Detect which cell encompasses the target text, then output its (X, Y) center coordinate. 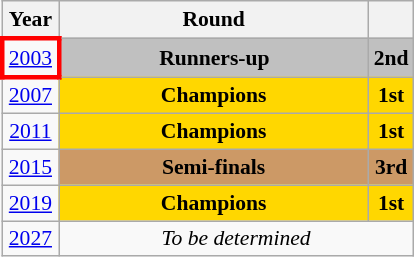
2027 (30, 239)
Semi-finals (214, 168)
2nd (392, 58)
Year (30, 20)
2007 (30, 96)
2003 (30, 58)
2015 (30, 168)
3rd (392, 168)
To be determined (236, 239)
Round (214, 20)
2019 (30, 203)
2011 (30, 132)
Runners-up (214, 58)
